Provide the [x, y] coordinate of the cell's center where the given text is located.  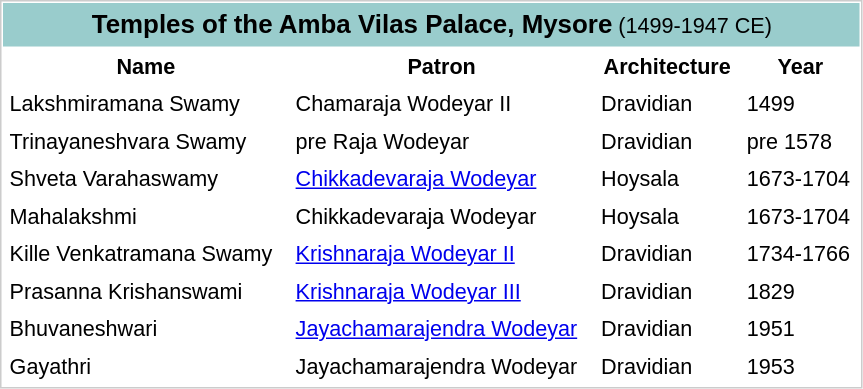
Chamaraja Wodeyar II [442, 104]
Trinayaneshvara Swamy [146, 141]
Bhuvaneshwari [146, 328]
Lakshmiramana Swamy [146, 104]
Name [146, 66]
Patron [442, 66]
1734-1766 [800, 254]
Mahalakshmi [146, 216]
Krishnaraja Wodeyar III [442, 291]
pre Raja Wodeyar [442, 141]
1829 [800, 291]
Gayathri [146, 366]
Krishnaraja Wodeyar II [442, 254]
1951 [800, 328]
pre 1578 [800, 141]
Architecture [667, 66]
Year [800, 66]
Shveta Varahaswamy [146, 178]
1499 [800, 104]
Prasanna Krishanswami [146, 291]
1953 [800, 366]
Kille Venkatramana Swamy [146, 254]
Temples of the Amba Vilas Palace, Mysore (1499-1947 CE) [432, 25]
